Provide the (X, Y) coordinate of the cell's center where the given text is located.  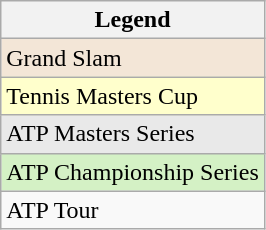
ATP Championship Series (133, 172)
Legend (133, 20)
Grand Slam (133, 58)
ATP Masters Series (133, 134)
ATP Tour (133, 210)
Tennis Masters Cup (133, 96)
